Capture the cell that displays the provided text and extract its [X, Y] central coordinate. 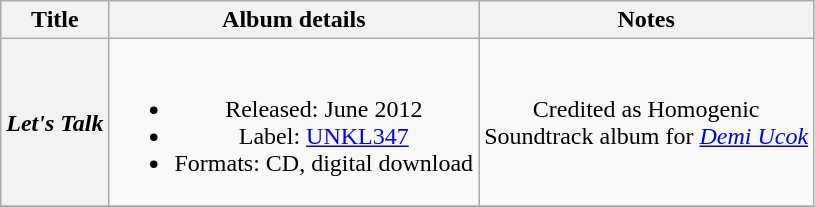
Album details [294, 20]
Released: June 2012Label: UNKL347Formats: CD, digital download [294, 122]
Let's Talk [55, 122]
Notes [646, 20]
Credited as Homogenic Soundtrack album for Demi Ucok [646, 122]
Title [55, 20]
